For the text-containing cell, return its midpoint in (x, y) coordinate format. 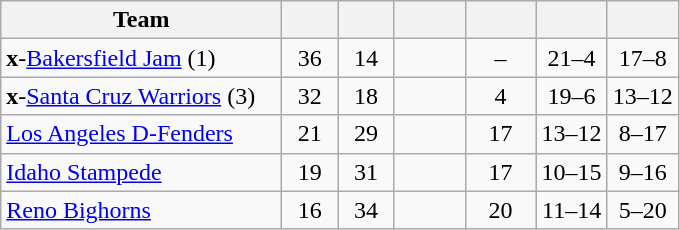
19–6 (572, 96)
4 (500, 96)
29 (366, 134)
20 (500, 210)
21–4 (572, 58)
x-Bakersfield Jam (1) (142, 58)
34 (366, 210)
x-Santa Cruz Warriors (3) (142, 96)
21 (310, 134)
36 (310, 58)
Team (142, 20)
8–17 (642, 134)
11–14 (572, 210)
19 (310, 172)
5–20 (642, 210)
Idaho Stampede (142, 172)
Los Angeles D-Fenders (142, 134)
– (500, 58)
31 (366, 172)
14 (366, 58)
32 (310, 96)
16 (310, 210)
17–8 (642, 58)
9–16 (642, 172)
Reno Bighorns (142, 210)
10–15 (572, 172)
18 (366, 96)
